Scan for the cell matching the given text and deliver its (X, Y) coordinate at center. 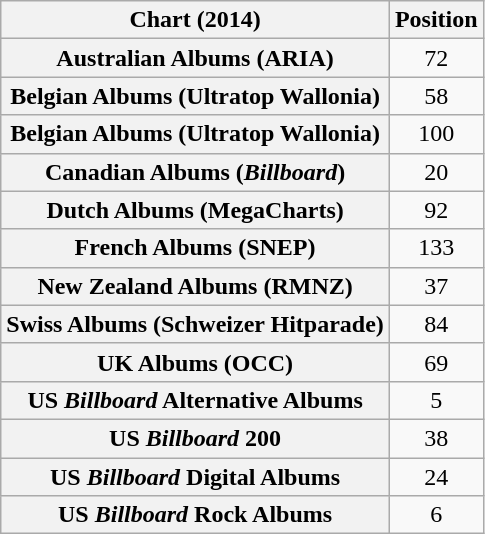
69 (436, 362)
New Zealand Albums (RMNZ) (196, 286)
37 (436, 286)
US Billboard Alternative Albums (196, 400)
French Albums (SNEP) (196, 248)
5 (436, 400)
38 (436, 438)
92 (436, 210)
Canadian Albums (Billboard) (196, 172)
20 (436, 172)
133 (436, 248)
Position (436, 20)
Australian Albums (ARIA) (196, 58)
Swiss Albums (Schweizer Hitparade) (196, 324)
Dutch Albums (MegaCharts) (196, 210)
6 (436, 515)
84 (436, 324)
Chart (2014) (196, 20)
UK Albums (OCC) (196, 362)
US Billboard Rock Albums (196, 515)
100 (436, 134)
24 (436, 477)
US Billboard Digital Albums (196, 477)
72 (436, 58)
58 (436, 96)
US Billboard 200 (196, 438)
